Search for the cell housing the specified text and yield its [x, y] center coordinate. 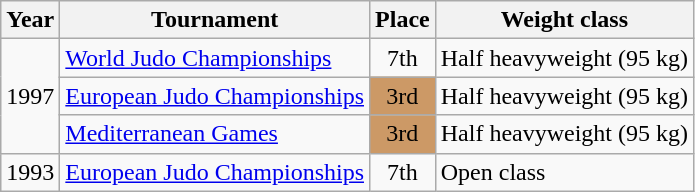
Mediterranean Games [215, 134]
World Judo Championships [215, 58]
Weight class [564, 20]
1997 [30, 96]
Open class [564, 172]
1993 [30, 172]
Tournament [215, 20]
Year [30, 20]
Place [403, 20]
